Identify which cell holds the provided text, then report its (X, Y) central coordinate. 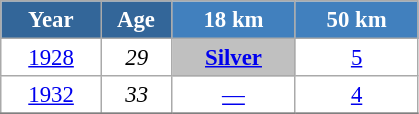
5 (356, 58)
Year (52, 20)
29 (136, 58)
33 (136, 95)
1928 (52, 58)
4 (356, 95)
18 km (234, 20)
— (234, 95)
Age (136, 20)
50 km (356, 20)
Silver (234, 58)
1932 (52, 95)
